For the text-containing cell, return its midpoint in [x, y] coordinate format. 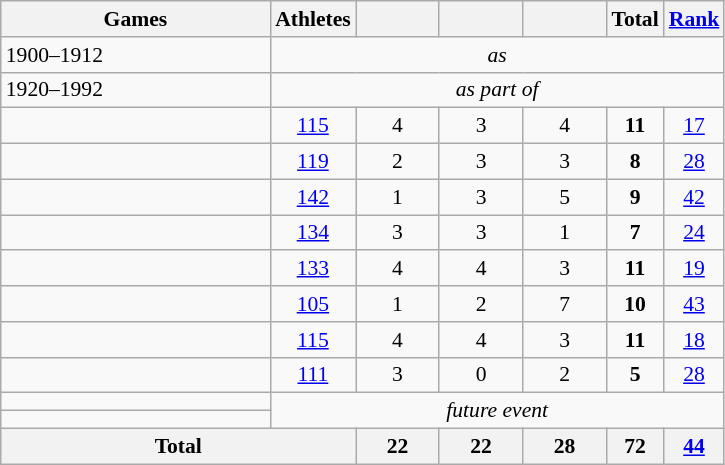
42 [694, 197]
as part of [497, 90]
Games [136, 19]
72 [634, 447]
0 [481, 375]
19 [694, 269]
43 [694, 304]
10 [634, 304]
as [497, 55]
future event [497, 411]
142 [313, 197]
Athletes [313, 19]
8 [634, 162]
9 [634, 197]
119 [313, 162]
17 [694, 126]
Rank [694, 19]
44 [694, 447]
133 [313, 269]
105 [313, 304]
1920–1992 [136, 90]
134 [313, 233]
1900–1912 [136, 55]
18 [694, 340]
111 [313, 375]
24 [694, 233]
